Return [X, Y] of the center of cell containing provided text 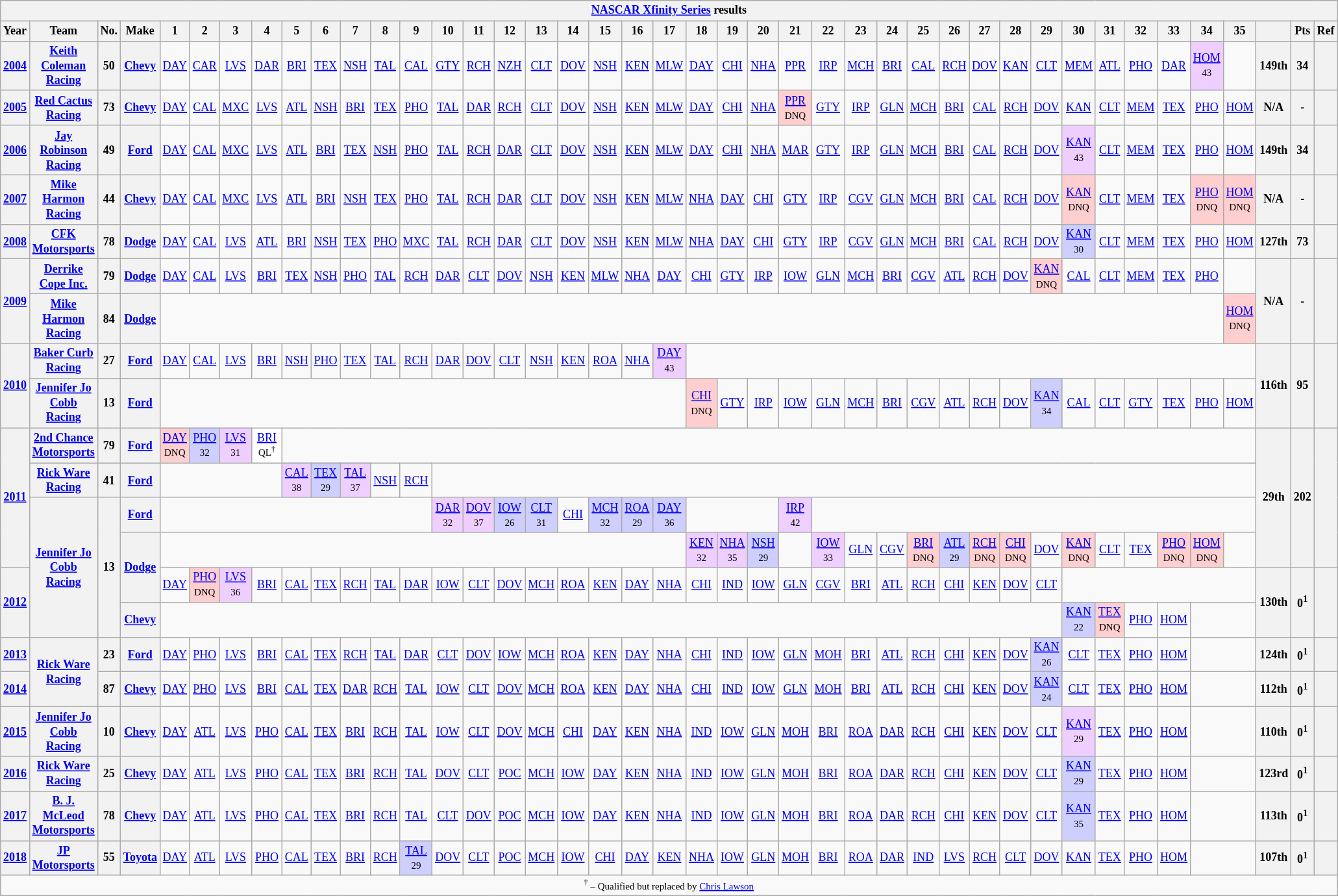
KAN43 [1079, 150]
TAL37 [356, 480]
DOV37 [479, 515]
21 [796, 31]
DAR32 [448, 515]
Make [140, 31]
ATL29 [954, 550]
202 [1303, 497]
CAR [204, 66]
33 [1174, 31]
NZH [510, 66]
22 [828, 31]
130th [1274, 603]
2010 [16, 386]
Pts [1303, 31]
DAYDNQ [175, 445]
29th [1274, 497]
Red Cactus Racing [64, 108]
BRIDNQ [923, 550]
107th [1274, 858]
50 [109, 66]
PHO32 [204, 445]
BRIQL† [267, 445]
2004 [16, 66]
KAN30 [1079, 242]
35 [1240, 31]
2009 [16, 301]
2011 [16, 497]
3 [236, 31]
2005 [16, 108]
41 [109, 480]
113th [1274, 815]
30 [1079, 31]
NHA35 [732, 550]
TEXDNQ [1109, 619]
2012 [16, 603]
CAL38 [296, 480]
2018 [16, 858]
29 [1047, 31]
15 [605, 31]
B. J. McLeod Motorsports [64, 815]
KAN26 [1047, 654]
Toyota [140, 858]
NASCAR Xfinity Series results [669, 10]
MCH32 [605, 515]
2006 [16, 150]
12 [510, 31]
IRP42 [796, 515]
2014 [16, 690]
LVS36 [236, 585]
DAY36 [669, 515]
KAN24 [1047, 690]
2007 [16, 199]
KAN35 [1079, 815]
ROA29 [638, 515]
32 [1141, 31]
20 [763, 31]
2nd Chance Motorsports [64, 445]
IOW33 [828, 550]
2017 [16, 815]
MAR [796, 150]
49 [109, 150]
24 [892, 31]
9 [416, 31]
123rd [1274, 774]
124th [1274, 654]
NSH29 [763, 550]
8 [385, 31]
19 [732, 31]
1 [175, 31]
IOW26 [510, 515]
2015 [16, 732]
Jay Robinson Racing [64, 150]
95 [1303, 386]
14 [573, 31]
No. [109, 31]
16 [638, 31]
RCHDNQ [985, 550]
5 [296, 31]
4 [267, 31]
PPRDNQ [796, 108]
28 [1015, 31]
2016 [16, 774]
7 [356, 31]
Keith Coleman Racing [64, 66]
LVS31 [236, 445]
Year [16, 31]
KAN22 [1079, 619]
KEN32 [702, 550]
TEX29 [326, 480]
Ref [1326, 31]
Baker Curb Racing [64, 361]
18 [702, 31]
HOM43 [1206, 66]
KAN34 [1047, 403]
JP Motorsports [64, 858]
CLT31 [541, 515]
2013 [16, 654]
110th [1274, 732]
55 [109, 858]
26 [954, 31]
DAY43 [669, 361]
2008 [16, 242]
84 [109, 319]
44 [109, 199]
Derrike Cope Inc. [64, 277]
116th [1274, 386]
87 [109, 690]
17 [669, 31]
CFK Motorsports [64, 242]
11 [479, 31]
112th [1274, 690]
TAL29 [416, 858]
127th [1274, 242]
2 [204, 31]
31 [1109, 31]
† – Qualified but replaced by Chris Lawson [669, 886]
Team [64, 31]
6 [326, 31]
PPR [796, 66]
